Capture the cell that displays the provided text and extract its [x, y] central coordinate. 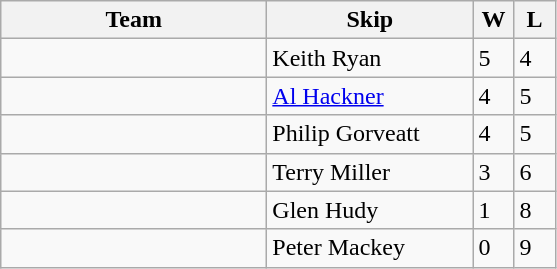
Keith Ryan [370, 58]
8 [534, 210]
3 [494, 172]
L [534, 20]
W [494, 20]
Al Hackner [370, 96]
9 [534, 248]
1 [494, 210]
Skip [370, 20]
Terry Miller [370, 172]
Peter Mackey [370, 248]
Team [134, 20]
Philip Gorveatt [370, 134]
0 [494, 248]
Glen Hudy [370, 210]
6 [534, 172]
